Scan for the cell matching the given text and deliver its (X, Y) coordinate at center. 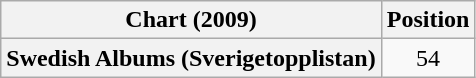
Position (428, 20)
54 (428, 58)
Swedish Albums (Sverigetopplistan) (191, 58)
Chart (2009) (191, 20)
